Return the (x, y) coordinate for the center point of the cell that contains the specified text.  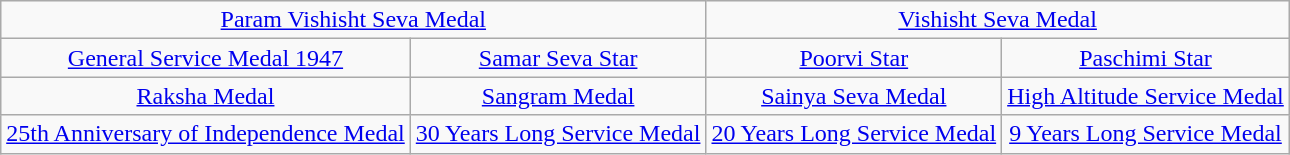
20 Years Long Service Medal (854, 134)
30 Years Long Service Medal (558, 134)
25th Anniversary of Independence Medal (206, 134)
Sainya Seva Medal (854, 96)
Vishisht Seva Medal (998, 20)
Param Vishisht Seva Medal (354, 20)
Sangram Medal (558, 96)
Poorvi Star (854, 58)
Samar Seva Star (558, 58)
Paschimi Star (1146, 58)
Raksha Medal (206, 96)
9 Years Long Service Medal (1146, 134)
General Service Medal 1947 (206, 58)
High Altitude Service Medal (1146, 96)
